Capture the cell that displays the provided text and extract its (X, Y) central coordinate. 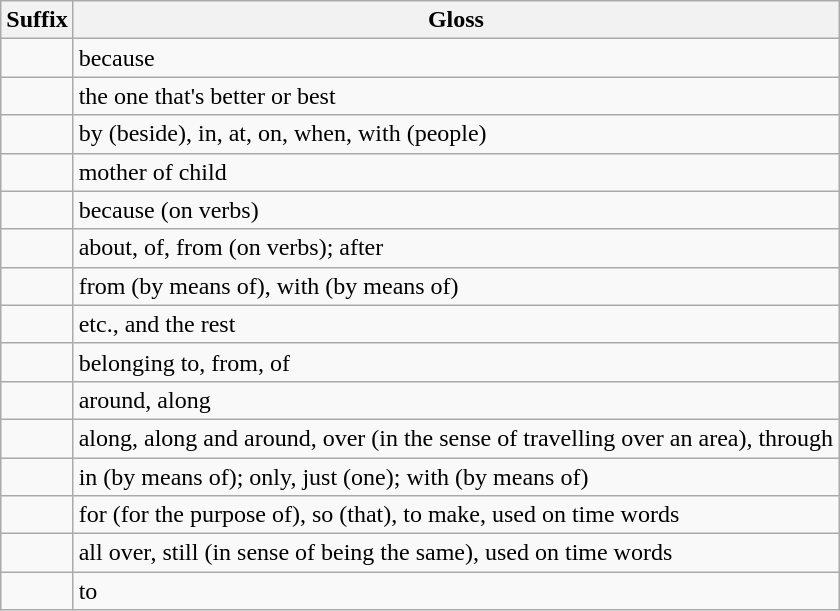
from (by means of), with (by means of) (456, 286)
because (on verbs) (456, 210)
to (456, 591)
all over, still (in sense of being the same), used on time words (456, 553)
about, of, from (on verbs); after (456, 248)
for (for the purpose of), so (that), to make, used on time words (456, 515)
Suffix (37, 20)
because (456, 58)
etc., and the rest (456, 324)
Gloss (456, 20)
around, along (456, 400)
the one that's better or best (456, 96)
in (by means of); only, just (one); with (by means of) (456, 477)
mother of child (456, 172)
along, along and around, over (in the sense of travelling over an area), through (456, 438)
by (beside), in, at, on, when, with (people) (456, 134)
belonging to, from, of (456, 362)
